Extract the (x, y) coordinate from the center of the cell holding the provided text.  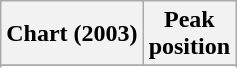
Chart (2003) (72, 34)
Peakposition (189, 34)
